Search for the cell housing the specified text and yield its (X, Y) center coordinate. 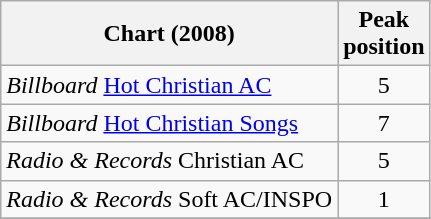
Peakposition (384, 34)
7 (384, 123)
Radio & Records Christian AC (170, 161)
Radio & Records Soft AC/INSPO (170, 199)
Chart (2008) (170, 34)
Billboard Hot Christian Songs (170, 123)
Billboard Hot Christian AC (170, 85)
1 (384, 199)
